Determine the (x, y) coordinate at the center of the cell enclosing the given text.  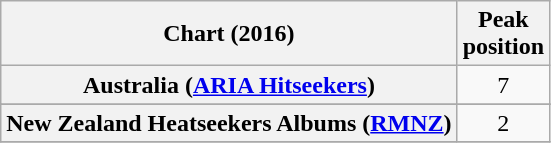
Peak position (503, 34)
Chart (2016) (229, 34)
2 (503, 123)
7 (503, 85)
New Zealand Heatseekers Albums (RMNZ) (229, 123)
Australia (ARIA Hitseekers) (229, 85)
